Provide the (X, Y) coordinate of the cell's center where the given text is located.  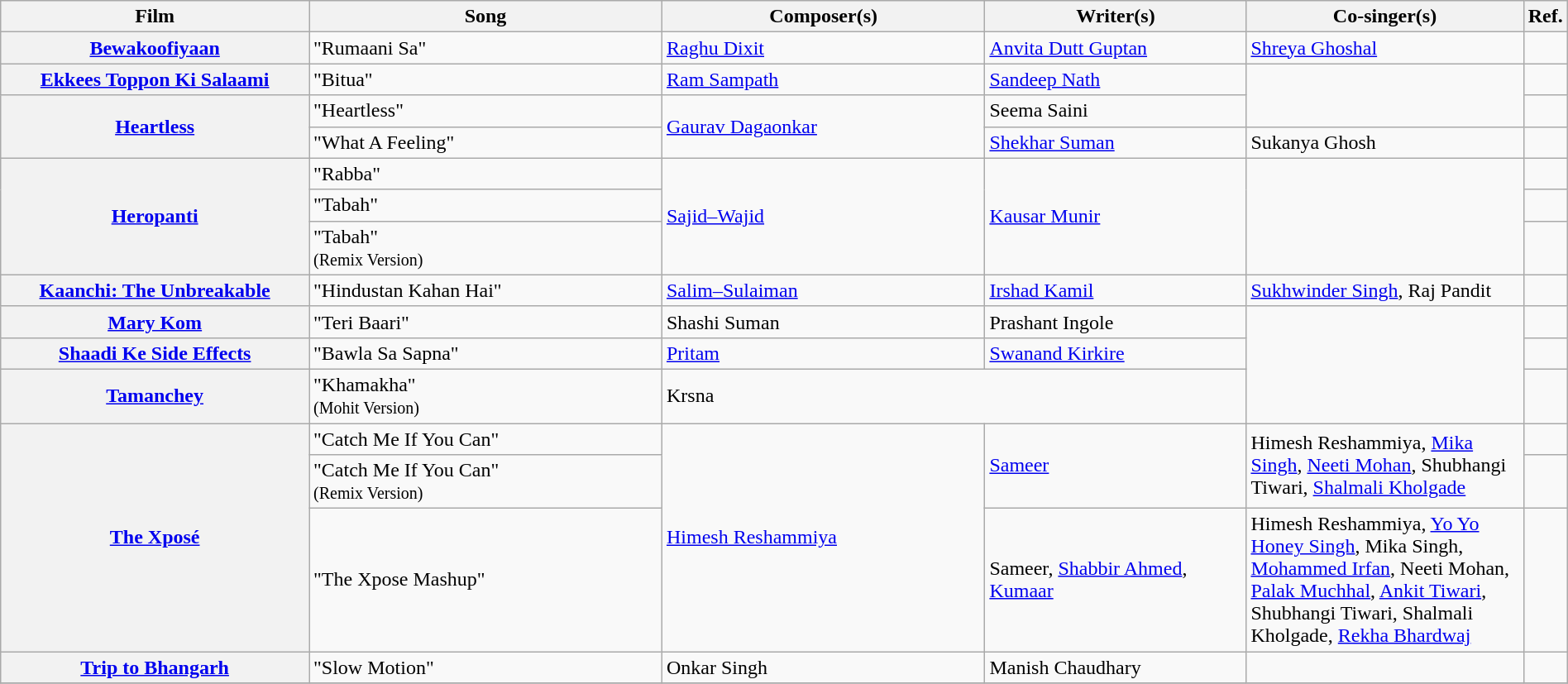
Prashant Ingole (1116, 322)
Film (155, 17)
Gaurav Dagaonkar (823, 127)
Ref. (1545, 17)
Kaanchi: The Unbreakable (155, 290)
"Bitua" (486, 79)
Irshad Kamil (1116, 290)
Anvita Dutt Guptan (1116, 48)
Mary Kom (155, 322)
Himesh Reshammiya, Mika Singh, Neeti Mohan, Shubhangi Tiwari, Shalmali Kholgade (1384, 466)
Salim–Sulaiman (823, 290)
Seema Saini (1116, 111)
Ekkees Toppon Ki Salaami (155, 79)
"Slow Motion" (486, 667)
"Khamakha"(Mohit Version) (486, 395)
Writer(s) (1116, 17)
Composer(s) (823, 17)
"Rumaani Sa" (486, 48)
Co-singer(s) (1384, 17)
"Catch Me If You Can" (486, 439)
"Hindustan Kahan Hai" (486, 290)
Sukhwinder Singh, Raj Pandit (1384, 290)
Sajid–Wajid (823, 217)
Raghu Dixit (823, 48)
The Xposé (155, 538)
Shekhar Suman (1116, 142)
Onkar Singh (823, 667)
Shaadi Ke Side Effects (155, 353)
Sameer (1116, 466)
"What A Feeling" (486, 142)
Sandeep Nath (1116, 79)
"Catch Me If You Can"(Remix Version) (486, 481)
Heartless (155, 127)
Swanand Kirkire (1116, 353)
"Teri Baari" (486, 322)
"Rabba" (486, 174)
Shashi Suman (823, 322)
Ram Sampath (823, 79)
Bewakoofiyaan (155, 48)
Sameer, Shabbir Ahmed, Kumaar (1116, 581)
"Tabah" (486, 205)
"Heartless" (486, 111)
Shreya Ghoshal (1384, 48)
"The Xpose Mashup" (486, 581)
Trip to Bhangarh (155, 667)
Himesh Reshammiya (823, 538)
Pritam (823, 353)
Song (486, 17)
"Bawla Sa Sapna" (486, 353)
Krsna (954, 395)
Kausar Munir (1116, 217)
"Tabah"(Remix Version) (486, 248)
Sukanya Ghosh (1384, 142)
Tamanchey (155, 395)
Manish Chaudhary (1116, 667)
Heropanti (155, 217)
